Find where the given text appears and provide that cell's center as [x, y] coordinate. 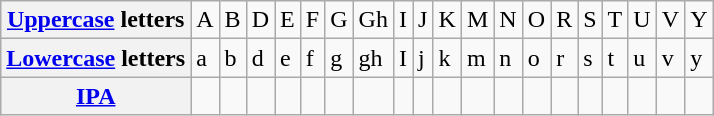
E [288, 20]
B [232, 20]
O [536, 20]
V [670, 20]
v [670, 58]
s [590, 58]
R [564, 20]
N [508, 20]
b [232, 58]
Lowercase letters [96, 58]
r [564, 58]
U [642, 20]
y [699, 58]
Gh [373, 20]
Y [699, 20]
o [536, 58]
IPA [96, 96]
K [447, 20]
Uppercase letters [96, 20]
gh [373, 58]
a [205, 58]
A [205, 20]
k [447, 58]
e [288, 58]
j [423, 58]
m [477, 58]
D [260, 20]
T [615, 20]
t [615, 58]
F [312, 20]
d [260, 58]
u [642, 58]
J [423, 20]
M [477, 20]
n [508, 58]
G [339, 20]
S [590, 20]
g [339, 58]
f [312, 58]
